Capture the cell that displays the provided text and extract its (x, y) central coordinate. 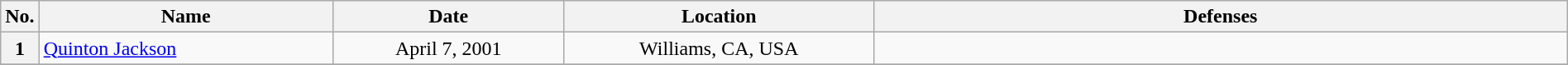
Location (719, 17)
Williams, CA, USA (719, 48)
1 (20, 48)
April 7, 2001 (448, 48)
No. (20, 17)
Quinton Jackson (185, 48)
Name (185, 17)
Date (448, 17)
Defenses (1221, 17)
